Identify which cell holds the provided text, then report its (X, Y) central coordinate. 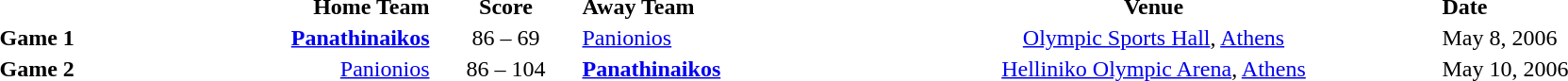
Olympic Sports Hall, Athens (1154, 38)
Panathinaikos (289, 38)
Panionios (724, 38)
86 – 69 (505, 38)
